For the text-containing cell, return its midpoint in [x, y] coordinate format. 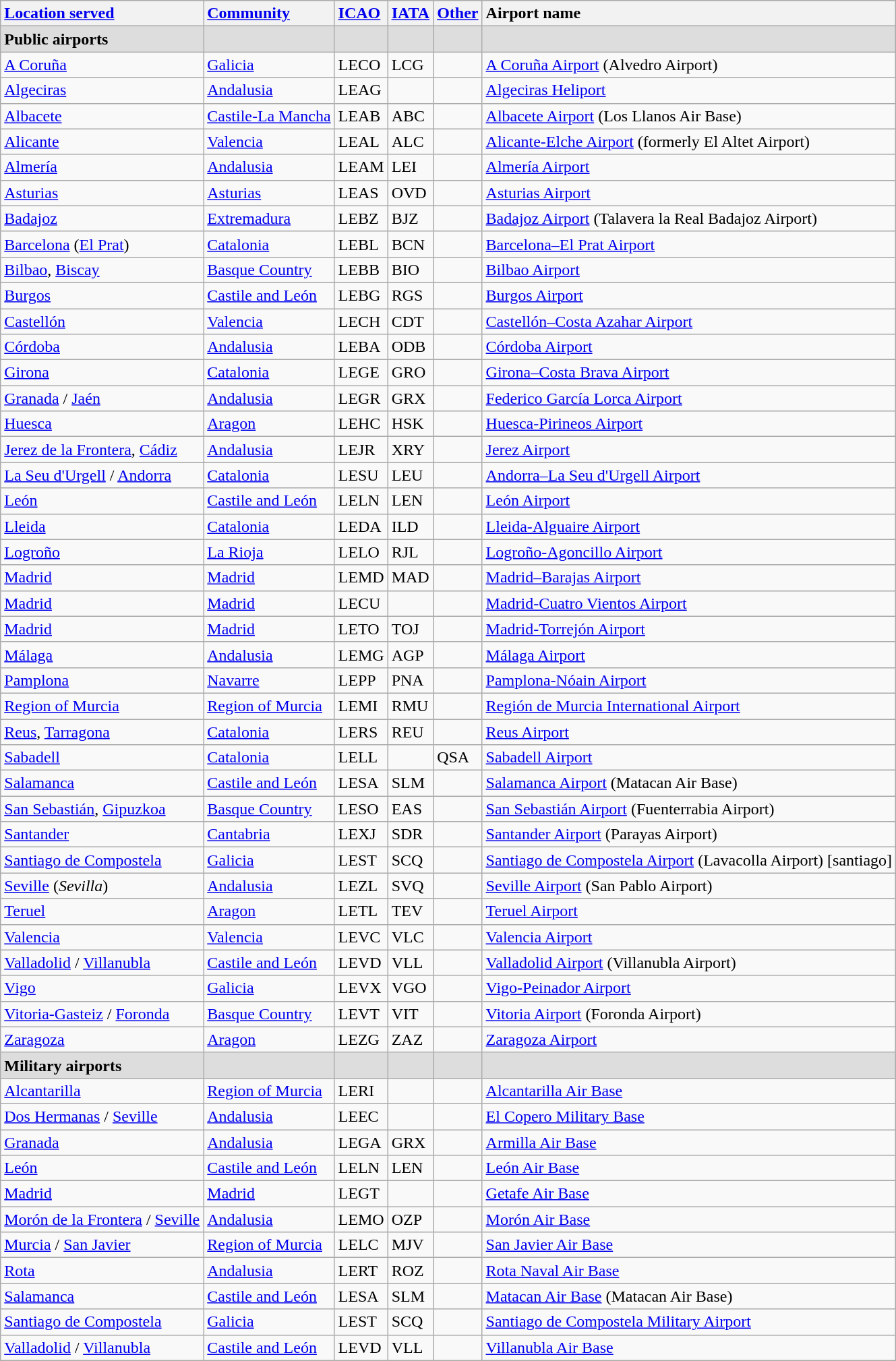
León Air Base [689, 1168]
LEAS [361, 193]
Castellón [102, 322]
Murcia / San Javier [102, 1245]
LEJR [361, 450]
A Coruña Airport (Alvedro Airport) [689, 65]
Algeciras [102, 90]
LELO [361, 552]
LEGR [361, 398]
OVD [411, 193]
San Sebastián Airport (Fuenterrabia Airport) [689, 809]
LESO [361, 809]
TEV [411, 911]
Seville Airport (San Pablo Airport) [689, 886]
Región de Murcia International Airport [689, 706]
Logroño-Agoncillo Airport [689, 552]
LEDA [361, 526]
Sabadell [102, 758]
Almería Airport [689, 167]
Andorra–La Seu d'Urgell Airport [689, 475]
Valencia Airport [689, 937]
Santiago de Compostela Airport (Lavacolla Airport) [santiago] [689, 860]
LEBZ [361, 218]
La Seu d'Urgell / Andorra [102, 475]
MJV [411, 1245]
TOJ [411, 629]
Matacan Air Base (Matacan Air Base) [689, 1296]
Castile-La Mancha [269, 116]
LESU [361, 475]
La Rioja [269, 552]
LERT [361, 1271]
LEU [411, 475]
Teruel [102, 911]
Santander [102, 835]
LEBA [361, 347]
LERI [361, 1091]
Granada / Jaén [102, 398]
Cantabria [269, 835]
LECH [361, 322]
VLC [411, 937]
Madrid-Torrejón Airport [689, 629]
Girona [102, 373]
LEVX [361, 988]
LEAM [361, 167]
Other [458, 13]
Córdoba Airport [689, 347]
LEMI [361, 706]
Burgos [102, 295]
LEZG [361, 1039]
AGP [411, 655]
Huesca [102, 424]
Jerez Airport [689, 450]
Málaga Airport [689, 655]
MAD [411, 578]
LEVT [361, 1014]
ZAZ [411, 1039]
VIT [411, 1014]
Zaragoza [102, 1039]
BIO [411, 270]
Airport name [689, 13]
Community [269, 13]
Extremadura [269, 218]
Logroño [102, 552]
Jerez de la Frontera, Cádiz [102, 450]
RJL [411, 552]
San Javier Air Base [689, 1245]
ROZ [411, 1271]
LELL [361, 758]
Getafe Air Base [689, 1194]
Huesca-Pirineos Airport [689, 424]
LEAB [361, 116]
LEPP [361, 680]
A Coruña [102, 65]
OZP [411, 1219]
Rota Naval Air Base [689, 1271]
ALC [411, 142]
Reus Airport [689, 731]
Asturias Airport [689, 193]
Salamanca Airport (Matacan Air Base) [689, 783]
Albacete [102, 116]
VGO [411, 988]
Alicante-Elche Airport (formerly El Altet Airport) [689, 142]
LEAG [361, 90]
Sabadell Airport [689, 758]
PNA [411, 680]
Pamplona-Nóain Airport [689, 680]
ICAO [361, 13]
Burgos Airport [689, 295]
LEHC [361, 424]
SDR [411, 835]
LELC [361, 1245]
LEEC [361, 1116]
LEMD [361, 578]
Madrid-Cuatro Vientos Airport [689, 603]
IATA [411, 13]
Federico García Lorca Airport [689, 398]
Madrid–Barajas Airport [689, 578]
El Copero Military Base [689, 1116]
CDT [411, 322]
Reus, Tarragona [102, 731]
Vitoria-Gasteiz / Foronda [102, 1014]
Villanubla Air Base [689, 1348]
Córdoba [102, 347]
Lleida [102, 526]
Málaga [102, 655]
Badajoz Airport (Talavera la Real Badajoz Airport) [689, 218]
LEZL [361, 886]
Castellón–Costa Azahar Airport [689, 322]
LEGE [361, 373]
Lleida-Alguaire Airport [689, 526]
Barcelona (El Prat) [102, 244]
Pamplona [102, 680]
Seville (Sevilla) [102, 886]
Teruel Airport [689, 911]
LEAL [361, 142]
BCN [411, 244]
Rota [102, 1271]
Santiago de Compostela Military Airport [689, 1322]
Santander Airport (Parayas Airport) [689, 835]
Badajoz [102, 218]
Girona–Costa Brava Airport [689, 373]
LEBG [361, 295]
ABC [411, 116]
San Sebastián, Gipuzkoa [102, 809]
LEI [411, 167]
León Airport [689, 501]
LEXJ [361, 835]
Granada [102, 1143]
BJZ [411, 218]
Bilbao Airport [689, 270]
Alcantarilla [102, 1091]
Dos Hermanas / Seville [102, 1116]
Albacete Airport (Los Llanos Air Base) [689, 116]
LECO [361, 65]
Bilbao, Biscay [102, 270]
LEBB [361, 270]
RMU [411, 706]
Alcantarilla Air Base [689, 1091]
LERS [361, 731]
Morón de la Frontera / Seville [102, 1219]
Algeciras Heliport [689, 90]
Vigo-Peinador Airport [689, 988]
SVQ [411, 886]
LECU [361, 603]
Navarre [269, 680]
Almería [102, 167]
LETL [361, 911]
GRO [411, 373]
RGS [411, 295]
EAS [411, 809]
HSK [411, 424]
Vitoria Airport (Foronda Airport) [689, 1014]
LEMO [361, 1219]
LEMG [361, 655]
Barcelona–El Prat Airport [689, 244]
QSA [458, 758]
ILD [411, 526]
Valladolid Airport (Villanubla Airport) [689, 963]
Morón Air Base [689, 1219]
Military airports [102, 1065]
LEGA [361, 1143]
LEBL [361, 244]
Armilla Air Base [689, 1143]
LETO [361, 629]
LEGT [361, 1194]
REU [411, 731]
XRY [411, 450]
Public airports [102, 39]
LEVC [361, 937]
Alicante [102, 142]
LCG [411, 65]
ODB [411, 347]
Zaragoza Airport [689, 1039]
Location served [102, 13]
Vigo [102, 988]
